Pinpoint the cell where the given text exists, returning its (X, Y) midpoint coordinate. 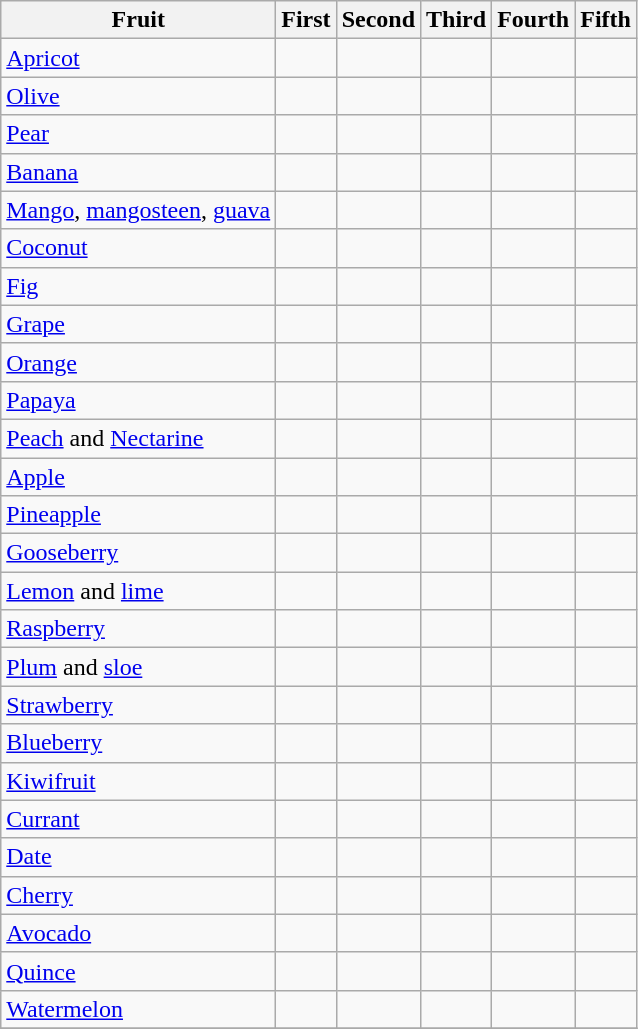
Grape (138, 324)
Kiwifruit (138, 781)
Fourth (534, 20)
Gooseberry (138, 553)
Papaya (138, 400)
Orange (138, 362)
Currant (138, 819)
Apricot (138, 58)
Apple (138, 477)
Second (378, 20)
Raspberry (138, 629)
Cherry (138, 895)
Coconut (138, 248)
Third (456, 20)
Pineapple (138, 515)
Lemon and lime (138, 591)
Quince (138, 971)
Strawberry (138, 705)
Avocado (138, 933)
Blueberry (138, 743)
Banana (138, 172)
Pear (138, 134)
Fifth (606, 20)
First (306, 20)
Mango, mangosteen, guava (138, 210)
Plum and sloe (138, 667)
Peach and Nectarine (138, 438)
Olive (138, 96)
Fruit (138, 20)
Date (138, 857)
Fig (138, 286)
Watermelon (138, 1009)
